Pinpoint the cell where the given text exists, returning its [x, y] midpoint coordinate. 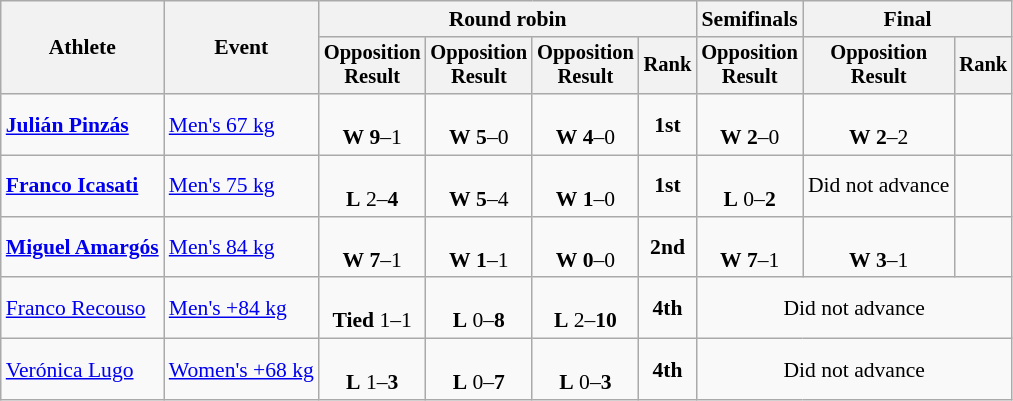
Men's 75 kg [242, 186]
Round robin [508, 19]
Julián Pinzás [82, 124]
W 0–0 [586, 248]
L 2–4 [372, 186]
W 5–0 [480, 124]
L 0–3 [586, 370]
W 2–0 [750, 124]
L 0–8 [480, 308]
Verónica Lugo [82, 370]
Franco Icasati [82, 186]
Final [908, 19]
Semifinals [750, 19]
Men's 67 kg [242, 124]
W 1–0 [586, 186]
W 2–2 [879, 124]
L 1–3 [372, 370]
W 9–1 [372, 124]
W 4–0 [586, 124]
W 5–4 [480, 186]
W 1–1 [480, 248]
Miguel Amargós [82, 248]
Franco Recouso [82, 308]
L 2–10 [586, 308]
Athlete [82, 48]
Men's 84 kg [242, 248]
Event [242, 48]
Tied 1–1 [372, 308]
L 0–7 [480, 370]
2nd [668, 248]
Men's +84 kg [242, 308]
L 0–2 [750, 186]
W 3–1 [879, 248]
Women's +68 kg [242, 370]
